Provide the [X, Y] coordinate of the cell's center where the given text is located.  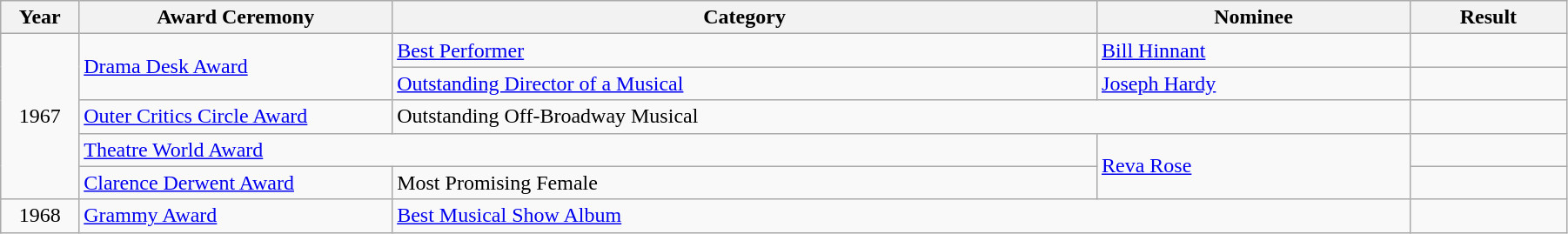
Drama Desk Award [236, 67]
Category [745, 17]
Nominee [1254, 17]
Theatre World Award [588, 150]
Year [40, 17]
Bill Hinnant [1254, 50]
1967 [40, 117]
Clarence Derwent Award [236, 183]
Award Ceremony [236, 17]
Outstanding Off-Broadway Musical [901, 117]
Joseph Hardy [1254, 84]
Grammy Award [236, 216]
1968 [40, 216]
Outer Critics Circle Award [236, 117]
Outstanding Director of a Musical [745, 84]
Result [1488, 17]
Most Promising Female [745, 183]
Reva Rose [1254, 166]
Best Performer [745, 50]
Best Musical Show Album [901, 216]
